Locate the cell with the specified text and output its [X, Y] center coordinate. 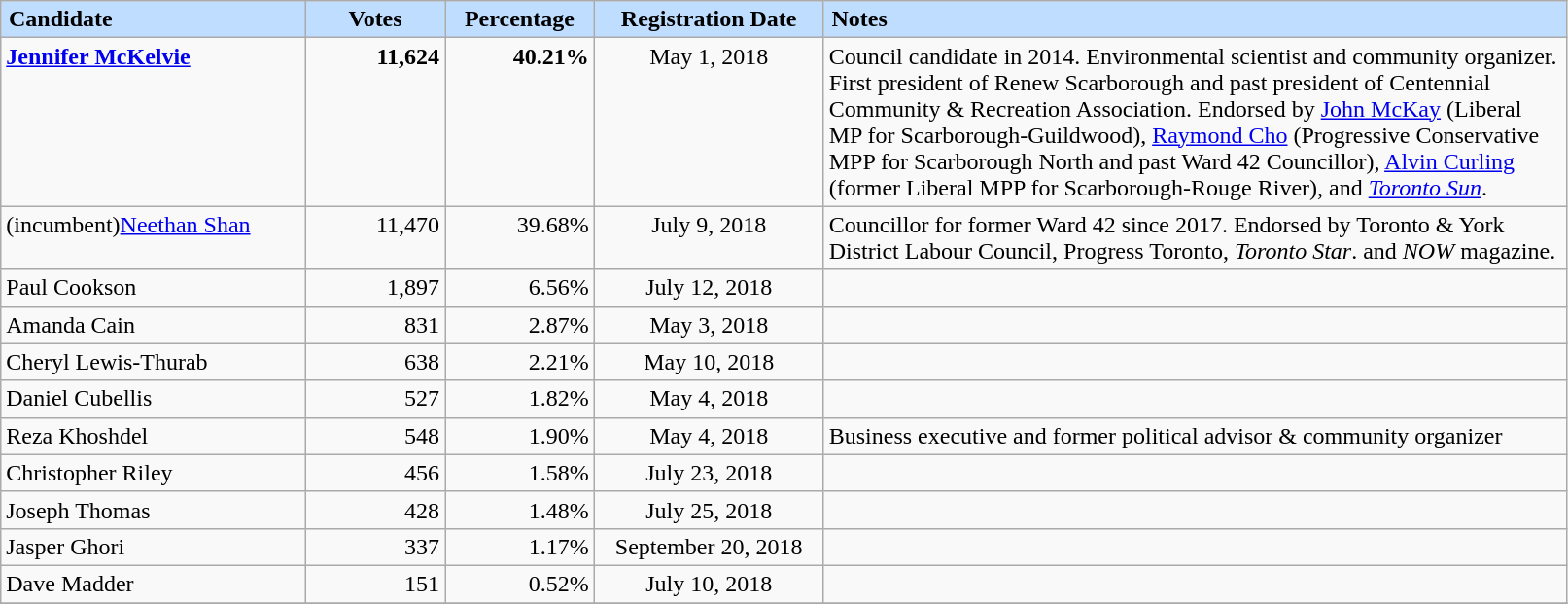
May 10, 2018 [709, 362]
337 [375, 547]
Candidate [154, 19]
Joseph Thomas [154, 510]
Votes [375, 19]
0.52% [520, 584]
(incumbent)Neethan Shan [154, 237]
Percentage [520, 19]
1.17% [520, 547]
Daniel Cubellis [154, 399]
Jasper Ghori [154, 547]
638 [375, 362]
July 10, 2018 [709, 584]
151 [375, 584]
July 9, 2018 [709, 237]
Christopher Riley [154, 473]
May 3, 2018 [709, 325]
May 1, 2018 [709, 123]
Registration Date [709, 19]
527 [375, 399]
11,624 [375, 123]
2.87% [520, 325]
Paul Cookson [154, 288]
1.48% [520, 510]
Notes [1195, 19]
Cheryl Lewis-Thurab [154, 362]
July 23, 2018 [709, 473]
Councillor for former Ward 42 since 2017. Endorsed by Toronto & York District Labour Council, Progress Toronto, Toronto Star. and NOW magazine. [1195, 237]
July 25, 2018 [709, 510]
428 [375, 510]
Business executive and former political advisor & community organizer [1195, 436]
456 [375, 473]
548 [375, 436]
Dave Madder [154, 584]
40.21% [520, 123]
1.58% [520, 473]
1.90% [520, 436]
11,470 [375, 237]
September 20, 2018 [709, 547]
1,897 [375, 288]
1.82% [520, 399]
Reza Khoshdel [154, 436]
July 12, 2018 [709, 288]
Jennifer McKelvie [154, 123]
831 [375, 325]
2.21% [520, 362]
Amanda Cain [154, 325]
6.56% [520, 288]
39.68% [520, 237]
